For the text-containing cell, return its midpoint in [X, Y] coordinate format. 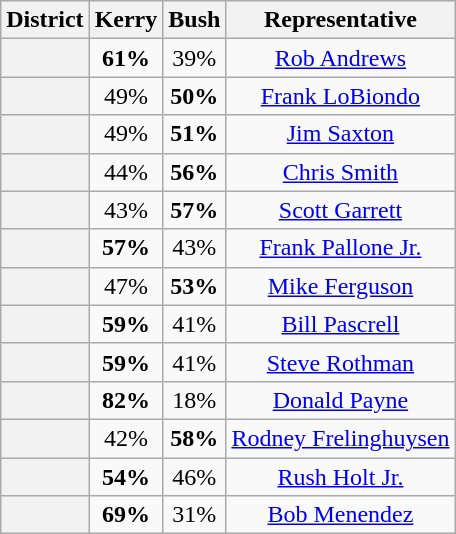
58% [194, 438]
Bill Pascrell [340, 324]
Representative [340, 20]
69% [126, 515]
Frank LoBiondo [340, 96]
Rush Holt Jr. [340, 477]
18% [194, 400]
31% [194, 515]
Scott Garrett [340, 210]
56% [194, 172]
39% [194, 58]
42% [126, 438]
Steve Rothman [340, 362]
Jim Saxton [340, 134]
Chris Smith [340, 172]
82% [126, 400]
District [45, 20]
Kerry [126, 20]
Bob Menendez [340, 515]
47% [126, 286]
Frank Pallone Jr. [340, 248]
53% [194, 286]
Bush [194, 20]
Mike Ferguson [340, 286]
Rodney Frelinghuysen [340, 438]
44% [126, 172]
Rob Andrews [340, 58]
Donald Payne [340, 400]
51% [194, 134]
50% [194, 96]
61% [126, 58]
46% [194, 477]
54% [126, 477]
